Pinpoint the cell where the given text exists, returning its (X, Y) midpoint coordinate. 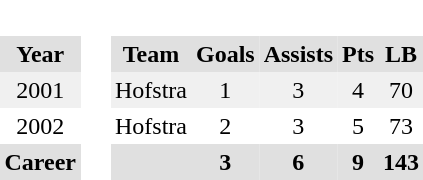
Year (40, 54)
2 (225, 126)
2002 (40, 126)
Career (40, 162)
9 (358, 162)
5 (358, 126)
4 (358, 90)
2001 (40, 90)
1 (225, 90)
Team (152, 54)
6 (298, 162)
Assists (298, 54)
Pts (358, 54)
Goals (225, 54)
